Output the (X, Y) coordinate of the center of the cell containing the given text.  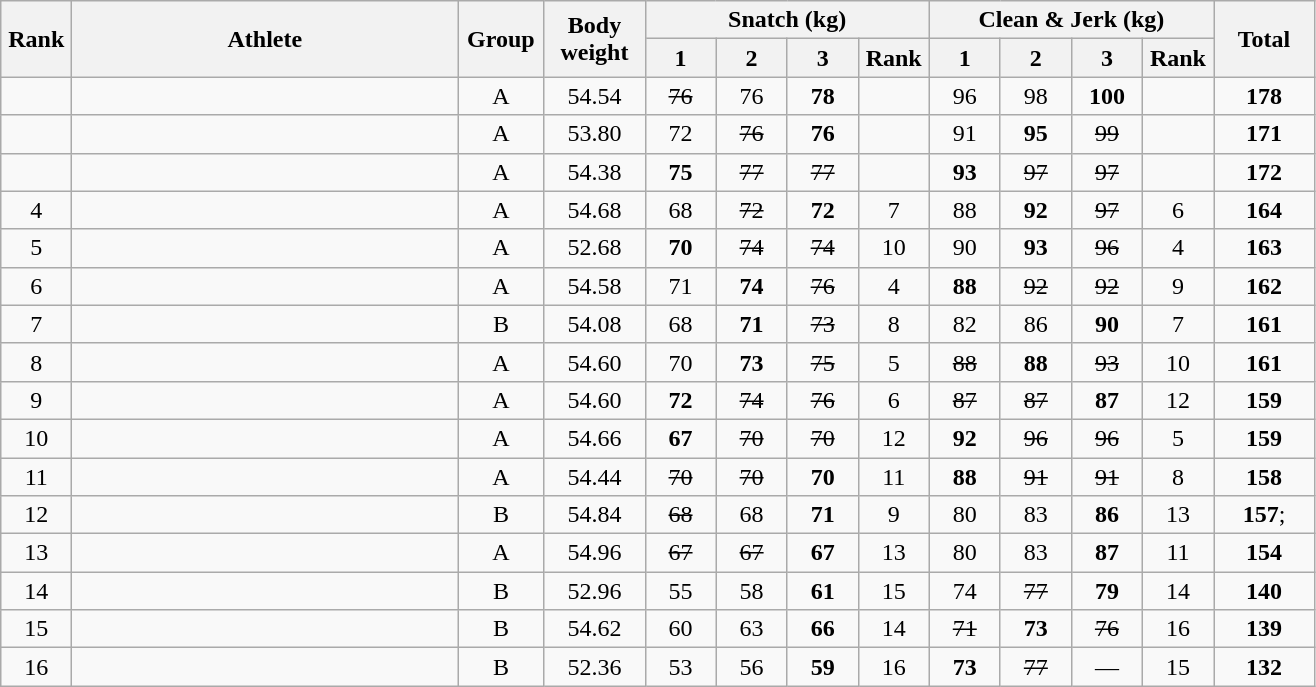
53.80 (594, 134)
59 (822, 667)
54.96 (594, 553)
140 (1264, 591)
78 (822, 96)
79 (1106, 591)
Athlete (265, 39)
54.62 (594, 629)
158 (1264, 477)
54.54 (594, 96)
54.08 (594, 324)
— (1106, 667)
54.84 (594, 515)
99 (1106, 134)
66 (822, 629)
Group (501, 39)
Snatch (kg) (787, 20)
163 (1264, 248)
54.44 (594, 477)
Clean & Jerk (kg) (1071, 20)
60 (680, 629)
52.36 (594, 667)
157; (1264, 515)
171 (1264, 134)
154 (1264, 553)
162 (1264, 286)
164 (1264, 210)
53 (680, 667)
98 (1036, 96)
52.96 (594, 591)
95 (1036, 134)
58 (752, 591)
55 (680, 591)
63 (752, 629)
54.58 (594, 286)
139 (1264, 629)
Total (1264, 39)
54.68 (594, 210)
52.68 (594, 248)
132 (1264, 667)
178 (1264, 96)
100 (1106, 96)
172 (1264, 172)
54.38 (594, 172)
82 (964, 324)
Body weight (594, 39)
54.66 (594, 438)
56 (752, 667)
61 (822, 591)
